Scan for the cell matching the given text and deliver its [X, Y] coordinate at center. 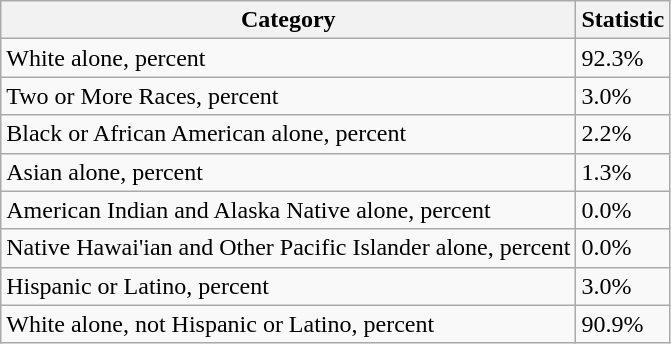
Two or More Races, percent [288, 96]
White alone, not Hispanic or Latino, percent [288, 324]
Statistic [623, 20]
American Indian and Alaska Native alone, percent [288, 210]
1.3% [623, 172]
Asian alone, percent [288, 172]
Category [288, 20]
White alone, percent [288, 58]
92.3% [623, 58]
2.2% [623, 134]
Black or African American alone, percent [288, 134]
Hispanic or Latino, percent [288, 286]
90.9% [623, 324]
Native Hawai'ian and Other Pacific Islander alone, percent [288, 248]
